Determine the [X, Y] coordinate at the center of the cell enclosing the given text.  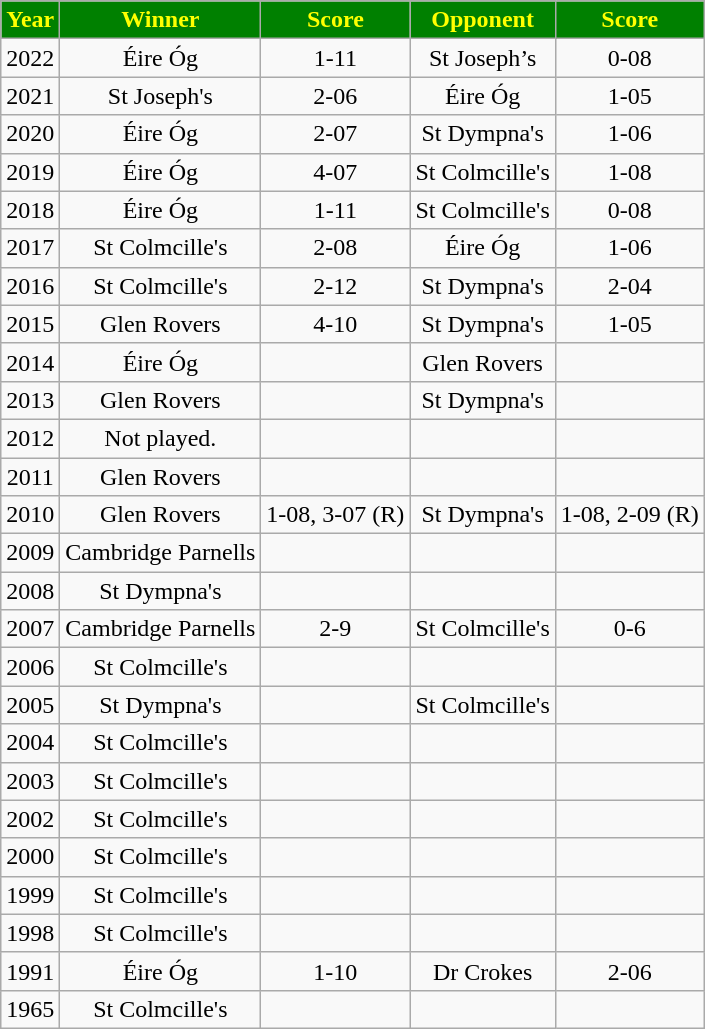
2019 [30, 172]
1-10 [336, 971]
2-08 [336, 248]
Not played. [160, 438]
4-10 [336, 324]
2016 [30, 286]
2020 [30, 134]
St Joseph’s [482, 58]
1999 [30, 895]
2007 [30, 629]
2008 [30, 591]
0-6 [630, 629]
1-08, 2-09 (R) [630, 515]
2002 [30, 819]
2-04 [630, 286]
Winner [160, 20]
2-12 [336, 286]
1998 [30, 933]
2017 [30, 248]
2013 [30, 400]
Dr Crokes [482, 971]
2015 [30, 324]
2004 [30, 743]
Opponent [482, 20]
1-08, 3-07 (R) [336, 515]
St Joseph's [160, 96]
1965 [30, 1009]
2006 [30, 667]
2-9 [336, 629]
1991 [30, 971]
2009 [30, 553]
2005 [30, 705]
2018 [30, 210]
Year [30, 20]
2-07 [336, 134]
2000 [30, 857]
2022 [30, 58]
2012 [30, 438]
2003 [30, 781]
2010 [30, 515]
1-08 [630, 172]
4-07 [336, 172]
2011 [30, 477]
2014 [30, 362]
2021 [30, 96]
